Find where the given text appears and provide that cell's center as (x, y) coordinate. 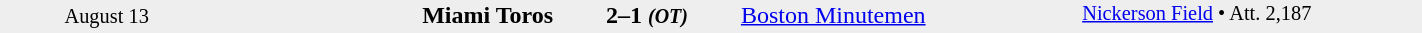
Nickerson Field • Att. 2,187 (1252, 16)
Miami Toros (384, 15)
Boston Minutemen (910, 15)
August 13 (106, 16)
2–1 (OT) (648, 15)
